Capture the cell that displays the provided text and extract its [X, Y] central coordinate. 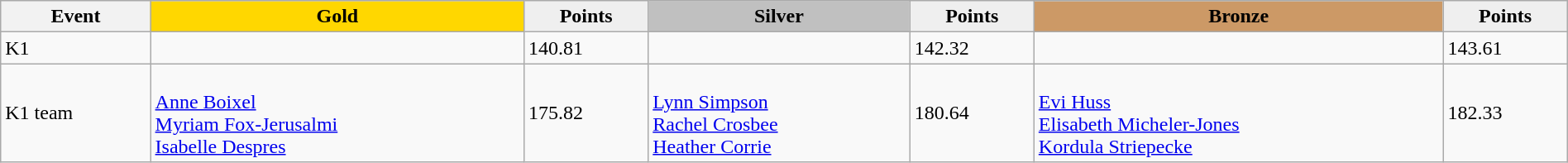
180.64 [972, 113]
Evi HussElisabeth Micheler-JonesKordula Striepecke [1239, 113]
142.32 [972, 48]
Event [76, 17]
140.81 [586, 48]
175.82 [586, 113]
Anne BoixelMyriam Fox-JerusalmiIsabelle Despres [337, 113]
182.33 [1505, 113]
Lynn SimpsonRachel CrosbeeHeather Corrie [779, 113]
143.61 [1505, 48]
Gold [337, 17]
K1 [76, 48]
Bronze [1239, 17]
Silver [779, 17]
K1 team [76, 113]
